Identify which cell holds the provided text, then report its (x, y) central coordinate. 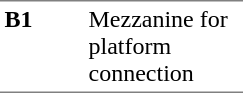
Mezzanine for platform connection (164, 46)
B1 (42, 46)
